Return the (X, Y) coordinate for the center point of the cell that contains the specified text.  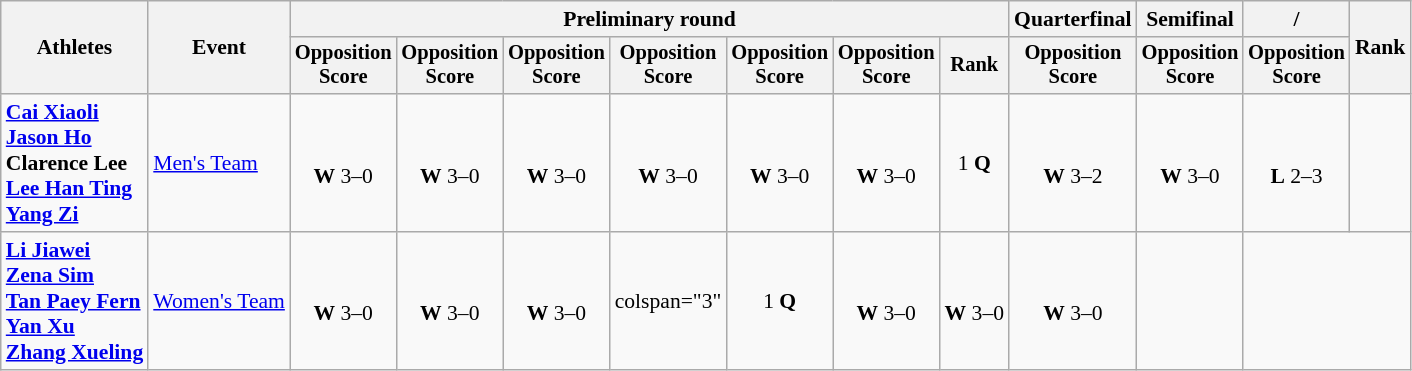
Event (219, 48)
Preliminary round (650, 19)
W 3–2 (1073, 163)
Semifinal (1190, 19)
Athletes (74, 48)
Women's Team (219, 301)
Cai XiaoliJason HoClarence LeeLee Han TingYang Zi (74, 163)
Men's Team (219, 163)
L 2–3 (1296, 163)
Quarterfinal (1073, 19)
/ (1296, 19)
colspan="3" (668, 301)
Li JiaweiZena SimTan Paey FernYan XuZhang Xueling (74, 301)
